Return the (x, y) coordinate for the center point of the cell that contains the specified text.  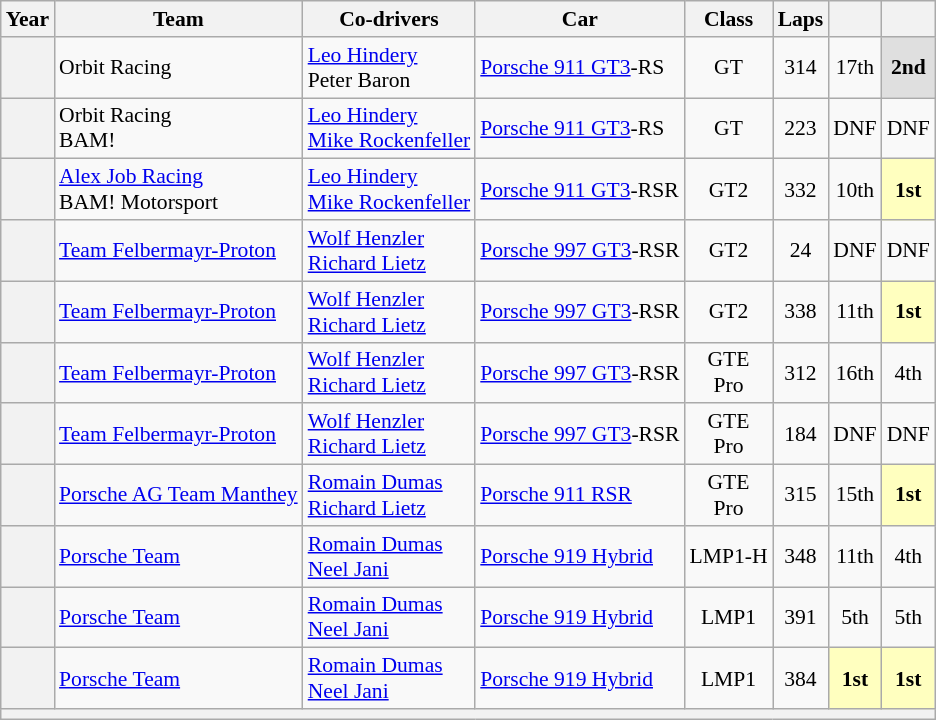
332 (801, 190)
Laps (801, 19)
Romain Dumas Richard Lietz (390, 496)
Alex Job Racing BAM! Motorsport (178, 190)
16th (854, 372)
Co-drivers (390, 19)
Leo Hindery Peter Baron (390, 68)
384 (801, 678)
24 (801, 250)
Orbit Racing BAM! (178, 128)
Porsche AG Team Manthey (178, 496)
314 (801, 68)
Class (728, 19)
Car (580, 19)
17th (854, 68)
315 (801, 496)
Porsche 911 GT3-RSR (580, 190)
338 (801, 312)
348 (801, 556)
Year (28, 19)
15th (854, 496)
184 (801, 434)
10th (854, 190)
Porsche 911 RSR (580, 496)
Orbit Racing (178, 68)
391 (801, 618)
223 (801, 128)
Team (178, 19)
LMP1-H (728, 556)
312 (801, 372)
2nd (908, 68)
